Locate the cell with the specified text and output its (X, Y) center coordinate. 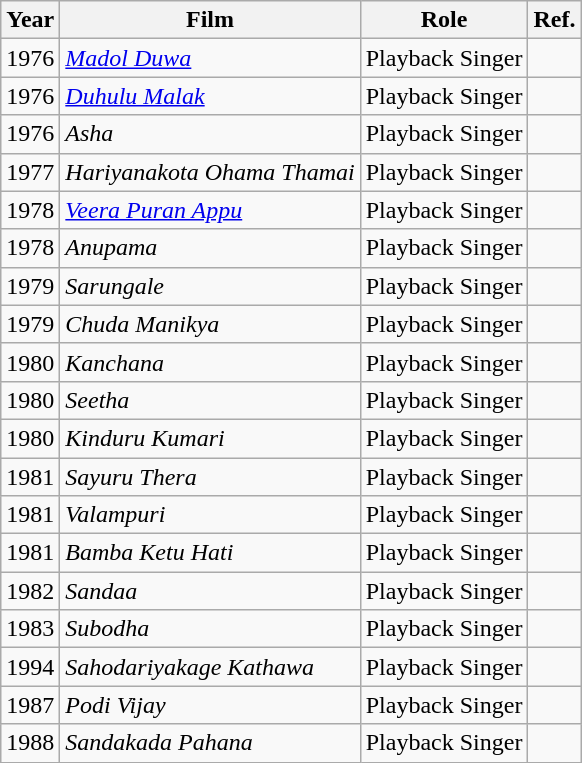
Bamba Ketu Hati (210, 553)
Sayuru Thera (210, 477)
Subodha (210, 629)
Sarungale (210, 286)
Kanchana (210, 362)
Year (30, 20)
Madol Duwa (210, 58)
Chuda Manikya (210, 324)
1977 (30, 172)
Podi Vijay (210, 705)
1988 (30, 743)
Seetha (210, 400)
Valampuri (210, 515)
1994 (30, 667)
1982 (30, 591)
Duhulu Malak (210, 96)
Veera Puran Appu (210, 210)
Role (444, 20)
Kinduru Kumari (210, 438)
Sandaa (210, 591)
Film (210, 20)
Anupama (210, 248)
Ref. (554, 20)
Sahodariyakage Kathawa (210, 667)
Hariyanakota Ohama Thamai (210, 172)
Sandakada Pahana (210, 743)
1983 (30, 629)
Asha (210, 134)
1987 (30, 705)
